Determine the (X, Y) coordinate at the center of the cell enclosing the given text.  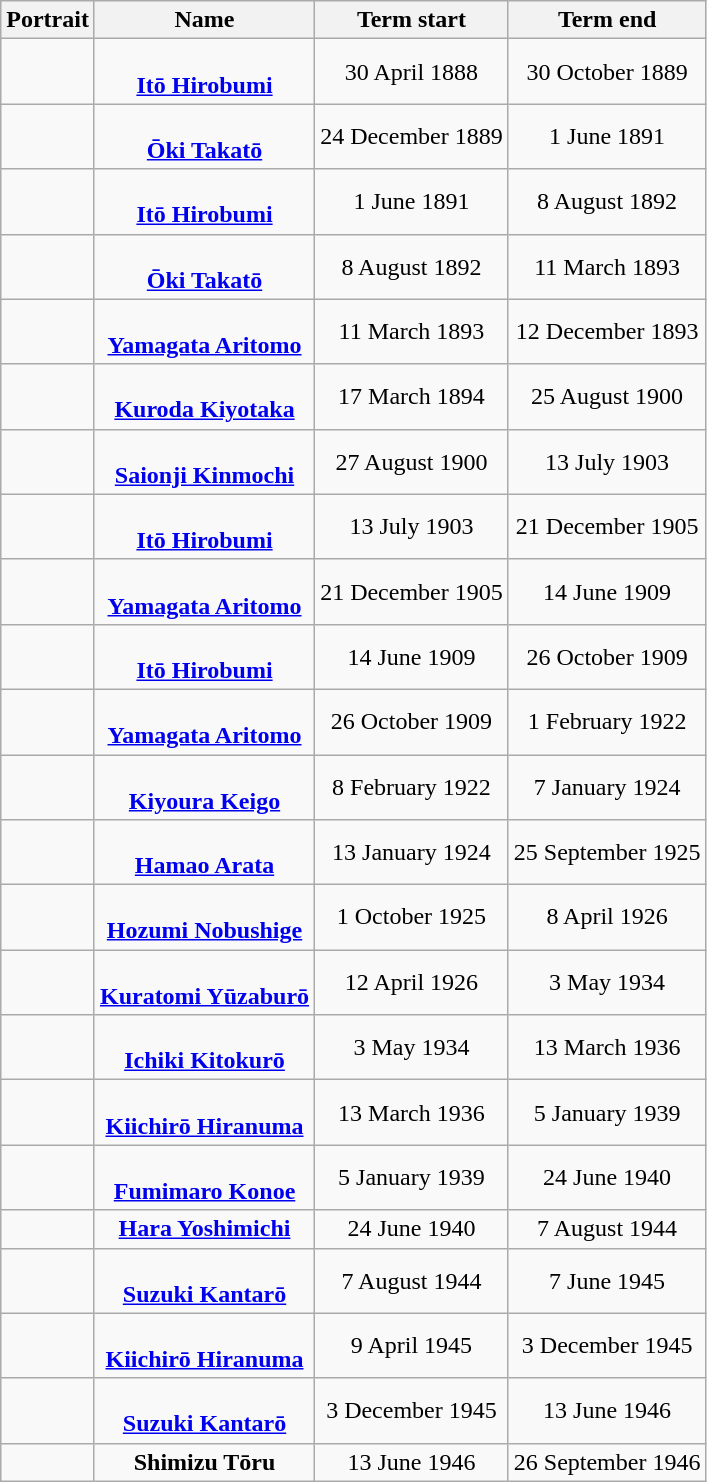
26 September 1946 (607, 1462)
24 December 1889 (412, 136)
9 April 1945 (412, 1346)
7 January 1924 (607, 786)
Shimizu Tōru (204, 1462)
Hara Yoshimichi (204, 1229)
12 April 1926 (412, 982)
Fumimaro Konoe (204, 1178)
7 June 1945 (607, 1280)
8 April 1926 (607, 918)
Term end (607, 20)
1 October 1925 (412, 918)
8 February 1922 (412, 786)
25 September 1925 (607, 852)
Kuroda Kiyotaka (204, 396)
Ichiki Kitokurō (204, 1048)
27 August 1900 (412, 462)
Kiyoura Keigo (204, 786)
Kuratomi Yūzaburō (204, 982)
30 October 1889 (607, 72)
Name (204, 20)
30 April 1888 (412, 72)
Term start (412, 20)
Saionji Kinmochi (204, 462)
1 February 1922 (607, 722)
Hozumi Nobushige (204, 918)
25 August 1900 (607, 396)
Portrait (48, 20)
12 December 1893 (607, 332)
Hamao Arata (204, 852)
13 January 1924 (412, 852)
17 March 1894 (412, 396)
